Identify which cell holds the provided text, then report its (x, y) central coordinate. 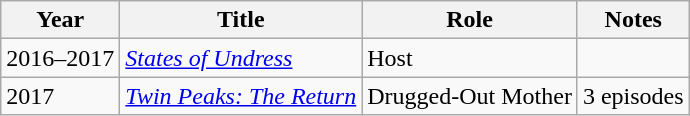
Host (470, 58)
Role (470, 20)
States of Undress (241, 58)
3 episodes (633, 96)
Title (241, 20)
Notes (633, 20)
Drugged-Out Mother (470, 96)
Year (60, 20)
2016–2017 (60, 58)
2017 (60, 96)
Twin Peaks: The Return (241, 96)
